Scan for the cell matching the given text and deliver its [X, Y] coordinate at center. 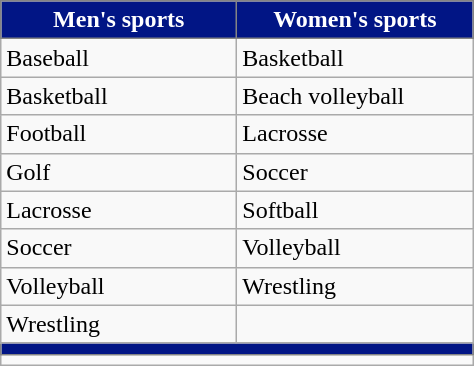
Baseball [119, 58]
Softball [355, 210]
Golf [119, 172]
Men's sports [119, 20]
Women's sports [355, 20]
Football [119, 134]
Beach volleyball [355, 96]
